From the cell containing the given text, extract its center point as [X, Y] coordinate. 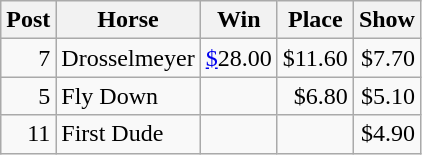
Win [238, 20]
7 [28, 58]
$11.60 [315, 58]
$6.80 [315, 96]
Place [315, 20]
$5.10 [386, 96]
$7.70 [386, 58]
First Dude [128, 134]
Fly Down [128, 96]
$28.00 [238, 58]
5 [28, 96]
Drosselmeyer [128, 58]
11 [28, 134]
Post [28, 20]
Show [386, 20]
$4.90 [386, 134]
Horse [128, 20]
